Extract the (X, Y) coordinate from the center of the cell holding the provided text.  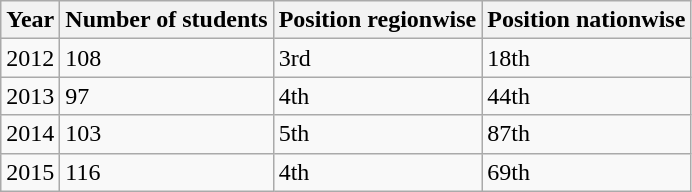
87th (586, 134)
Position nationwise (586, 20)
18th (586, 58)
108 (166, 58)
44th (586, 96)
3rd (378, 58)
2014 (30, 134)
116 (166, 172)
2015 (30, 172)
103 (166, 134)
Year (30, 20)
Position regionwise (378, 20)
69th (586, 172)
97 (166, 96)
2013 (30, 96)
Number of students (166, 20)
2012 (30, 58)
5th (378, 134)
